Extract the [X, Y] coordinate from the center of the cell holding the provided text.  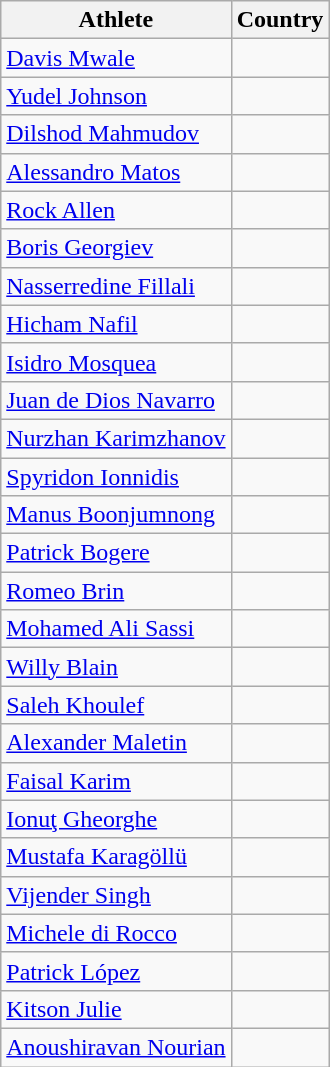
Alessandro Matos [116, 172]
Romeo Brin [116, 591]
Dilshod Mahmudov [116, 134]
Willy Blain [116, 667]
Patrick Bogere [116, 553]
Davis Mwale [116, 58]
Anoushiravan Nourian [116, 1047]
Nasserredine Fillali [116, 286]
Faisal Karim [116, 781]
Juan de Dios Navarro [116, 400]
Nurzhan Karimzhanov [116, 438]
Alexander Maletin [116, 743]
Michele di Rocco [116, 933]
Boris Georgiev [116, 248]
Kitson Julie [116, 1009]
Patrick López [116, 971]
Vijender Singh [116, 895]
Hicham Nafil [116, 324]
Spyridon Ionnidis [116, 477]
Ionuţ Gheorghe [116, 819]
Yudel Johnson [116, 96]
Mustafa Karagöllü [116, 857]
Saleh Khoulef [116, 705]
Mohamed Ali Sassi [116, 629]
Manus Boonjumnong [116, 515]
Athlete [116, 20]
Rock Allen [116, 210]
Country [280, 20]
Isidro Mosquea [116, 362]
